Search for the cell housing the specified text and yield its [X, Y] center coordinate. 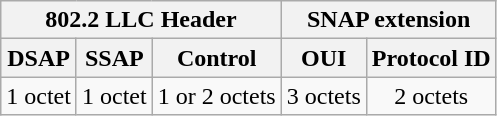
1 or 2 octets [216, 96]
802.2 LLC Header [141, 20]
SSAP [114, 58]
3 octets [324, 96]
OUI [324, 58]
Protocol ID [431, 58]
DSAP [39, 58]
SNAP extension [388, 20]
Control [216, 58]
2 octets [431, 96]
